Pinpoint the cell where the given text exists, returning its (x, y) midpoint coordinate. 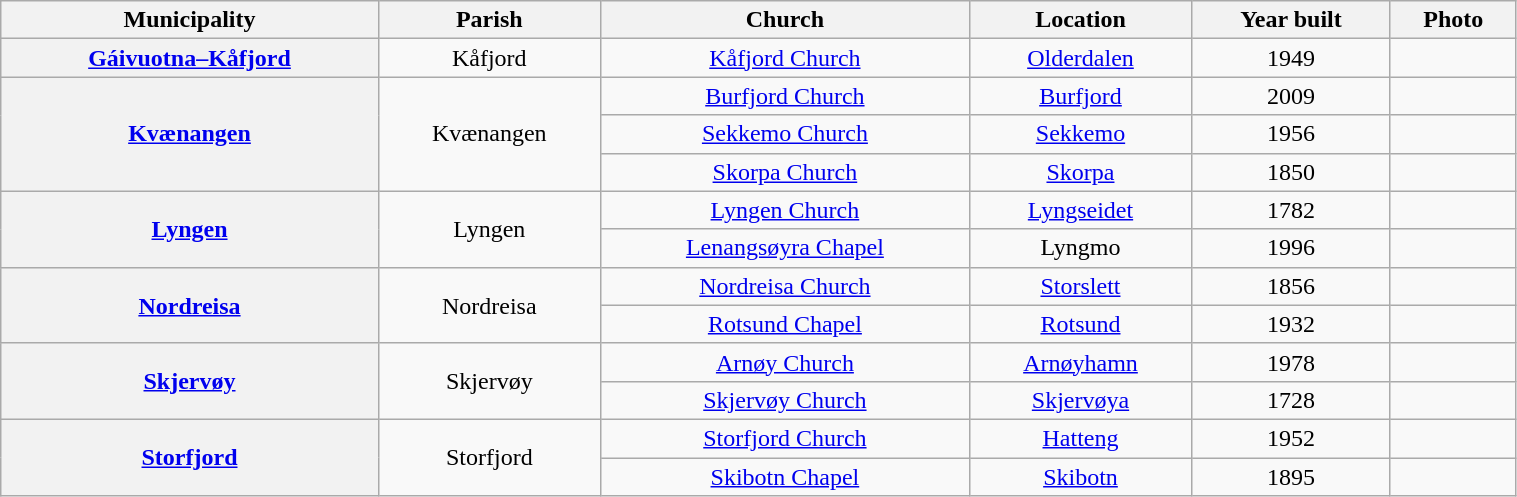
Rotsund Chapel (784, 324)
1850 (1292, 172)
Arnøy Church (784, 362)
1949 (1292, 58)
Year built (1292, 20)
Olderdalen (1080, 58)
1956 (1292, 134)
Photo (1453, 20)
Skibotn Chapel (784, 477)
Kåfjord (489, 58)
Rotsund (1080, 324)
1856 (1292, 286)
1782 (1292, 210)
Arnøyhamn (1080, 362)
Hatteng (1080, 438)
Lenangsøyra Chapel (784, 248)
Sekkemo (1080, 134)
Kåfjord Church (784, 58)
Municipality (190, 20)
Gáivuotna–Kåfjord (190, 58)
1932 (1292, 324)
1952 (1292, 438)
1978 (1292, 362)
Skorpa Church (784, 172)
Parish (489, 20)
1895 (1292, 477)
Skjervøy Church (784, 400)
Skorpa (1080, 172)
1996 (1292, 248)
1728 (1292, 400)
Burfjord Church (784, 96)
Storslett (1080, 286)
Lyngen Church (784, 210)
Sekkemo Church (784, 134)
Lyngmo (1080, 248)
Storfjord Church (784, 438)
Lyngseidet (1080, 210)
Location (1080, 20)
2009 (1292, 96)
Burfjord (1080, 96)
Skibotn (1080, 477)
Nordreisa Church (784, 286)
Skjervøya (1080, 400)
Church (784, 20)
